From the cell containing the given text, extract its center point as [X, Y] coordinate. 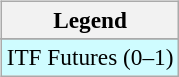
Legend [90, 20]
ITF Futures (0–1) [90, 57]
